Identify which cell holds the provided text, then report its (X, Y) central coordinate. 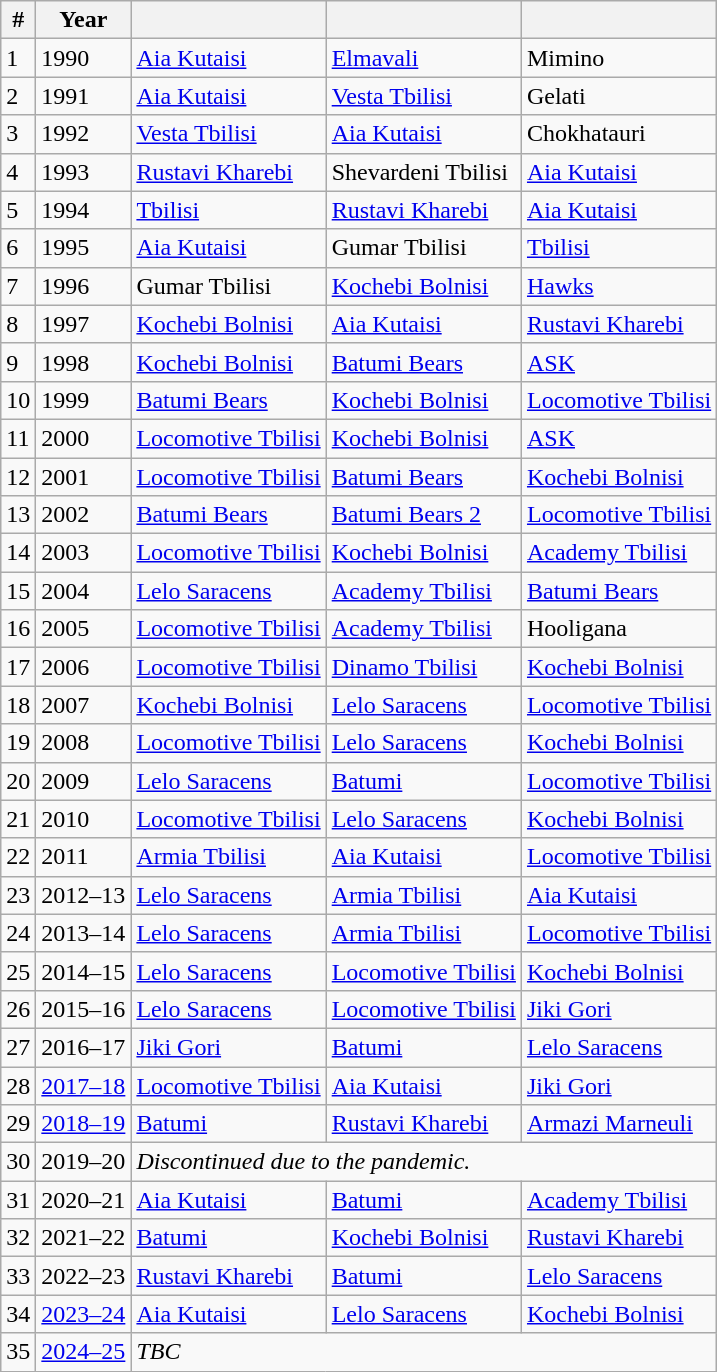
9 (18, 362)
2004 (84, 591)
26 (18, 1009)
2018–19 (84, 1124)
11 (18, 438)
17 (18, 667)
23 (18, 895)
20 (18, 781)
1995 (84, 248)
1997 (84, 324)
30 (18, 1162)
14 (18, 553)
1992 (84, 134)
1996 (84, 286)
2005 (84, 629)
2019–20 (84, 1162)
31 (18, 1200)
1993 (84, 172)
Armazi Marneuli (618, 1124)
22 (18, 857)
27 (18, 1047)
TBC (424, 1352)
Elmavali (424, 58)
32 (18, 1238)
2017–18 (84, 1085)
2002 (84, 515)
29 (18, 1124)
33 (18, 1276)
2009 (84, 781)
Hawks (618, 286)
1990 (84, 58)
# (18, 20)
2013–14 (84, 933)
24 (18, 933)
13 (18, 515)
34 (18, 1314)
10 (18, 400)
18 (18, 705)
15 (18, 591)
21 (18, 819)
2001 (84, 477)
2 (18, 96)
2022–23 (84, 1276)
2003 (84, 553)
28 (18, 1085)
3 (18, 134)
35 (18, 1352)
1998 (84, 362)
Mimino (618, 58)
2014–15 (84, 971)
Dinamo Tbilisi (424, 667)
1999 (84, 400)
2015–16 (84, 1009)
2007 (84, 705)
6 (18, 248)
Batumi Bears 2 (424, 515)
5 (18, 210)
7 (18, 286)
2021–22 (84, 1238)
2016–17 (84, 1047)
Discontinued due to the pandemic. (424, 1162)
Chokhatauri (618, 134)
2020–21 (84, 1200)
4 (18, 172)
2010 (84, 819)
2011 (84, 857)
Gelati (618, 96)
12 (18, 477)
1991 (84, 96)
25 (18, 971)
Hooligana (618, 629)
1994 (84, 210)
2024–25 (84, 1352)
Year (84, 20)
2012–13 (84, 895)
2008 (84, 743)
2023–24 (84, 1314)
8 (18, 324)
1 (18, 58)
19 (18, 743)
2000 (84, 438)
Shevardeni Tbilisi (424, 172)
2006 (84, 667)
16 (18, 629)
